Detect which cell encompasses the target text, then output its (X, Y) center coordinate. 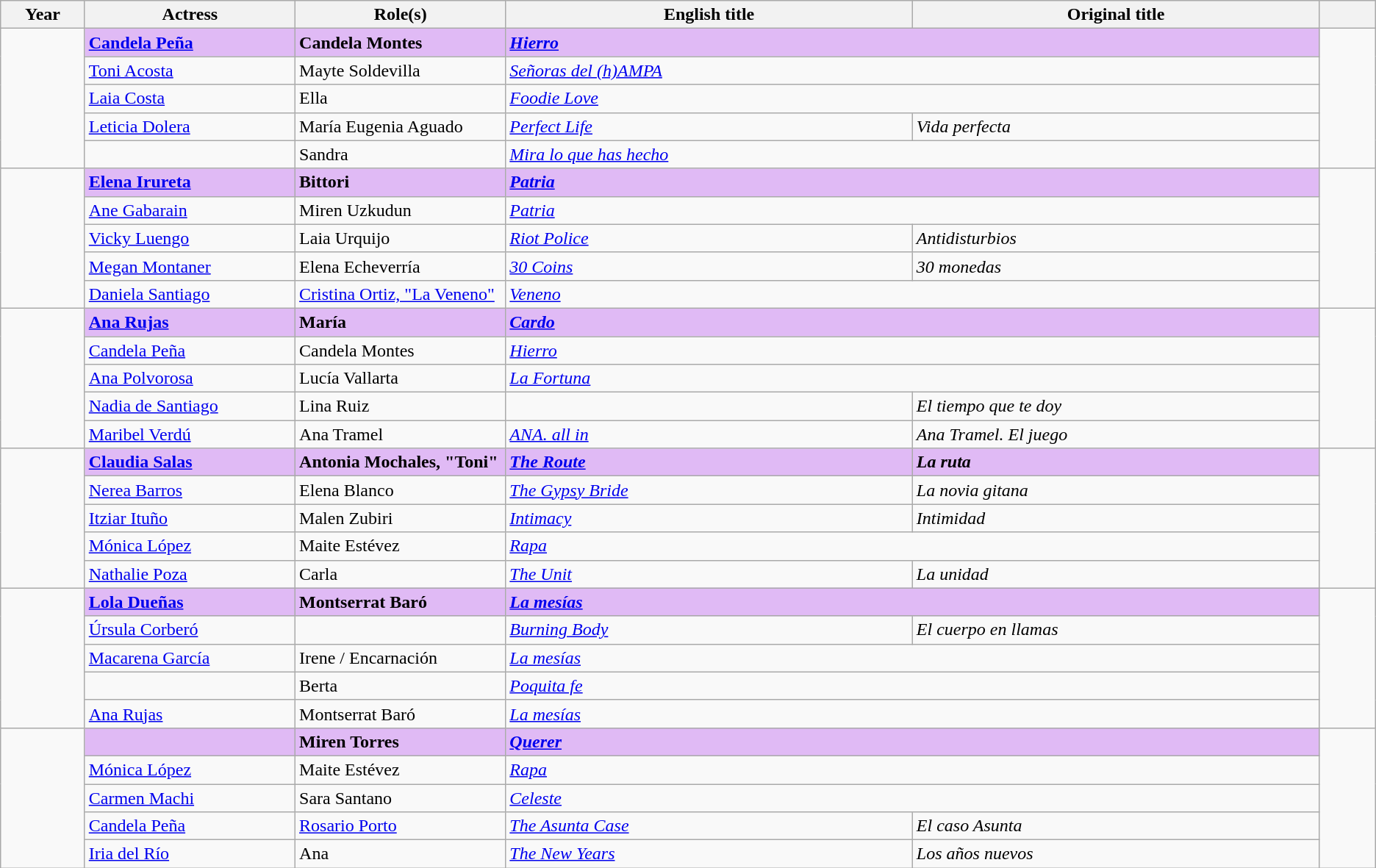
Ana Tramel. El juego (1116, 434)
Nathalie Poza (190, 574)
El cuerpo en llamas (1116, 630)
Carla (401, 574)
Celeste (913, 797)
Laia Urquijo (401, 238)
The Unit (709, 574)
Sandra (401, 154)
Year (43, 15)
The New Years (709, 854)
Vicky Luengo (190, 238)
Mira lo que has hecho (913, 154)
Carmen Machi (190, 797)
Los años nuevos (1116, 854)
Perfect Life (709, 126)
Ana (401, 854)
Veneno (913, 294)
La novia gitana (1116, 490)
Querer (913, 742)
Elena Blanco (401, 490)
Toni Acosta (190, 71)
Laia Costa (190, 98)
Mayte Soldevilla (401, 71)
Sara Santano (401, 797)
30 Coins (709, 266)
30 monedas (1116, 266)
Señoras del (h)AMPA (913, 71)
Ana Tramel (401, 434)
Nadia de Santiago (190, 406)
Ana Polvorosa (190, 379)
Bittori (401, 182)
Vida perfecta (1116, 126)
Intimidad (1116, 518)
Úrsula Corberó (190, 630)
Rosario Porto (401, 826)
Burning Body (709, 630)
Lucía Vallarta (401, 379)
Ane Gabarain (190, 210)
La ruta (1116, 462)
Ella (401, 98)
Cristina Ortiz, "La Veneno" (401, 294)
La unidad (1116, 574)
Malen Zubiri (401, 518)
Megan Montaner (190, 266)
Elena Echeverría (401, 266)
Lola Dueñas (190, 602)
Poquita fe (913, 686)
Nerea Barros (190, 490)
Macarena García (190, 658)
Role(s) (401, 15)
Miren Torres (401, 742)
El caso Asunta (1116, 826)
Antidisturbios (1116, 238)
Foodie Love (913, 98)
Daniela Santiago (190, 294)
Miren Uzkudun (401, 210)
ANA. all in (709, 434)
Claudia Salas (190, 462)
María (401, 322)
The Gypsy Bride (709, 490)
English title (709, 15)
María Eugenia Aguado (401, 126)
La Fortuna (913, 379)
Berta (401, 686)
Itziar Ituño (190, 518)
El tiempo que te doy (1116, 406)
The Asunta Case (709, 826)
Elena Irureta (190, 182)
Irene / Encarnación (401, 658)
Antonia Mochales, "Toni" (401, 462)
Intimacy (709, 518)
Iria del Río (190, 854)
Cardo (913, 322)
Lina Ruiz (401, 406)
Maribel Verdú (190, 434)
Original title (1116, 15)
The Route (709, 462)
Riot Police (709, 238)
Leticia Dolera (190, 126)
Actress (190, 15)
